Pinpoint the cell where the given text exists, returning its [X, Y] midpoint coordinate. 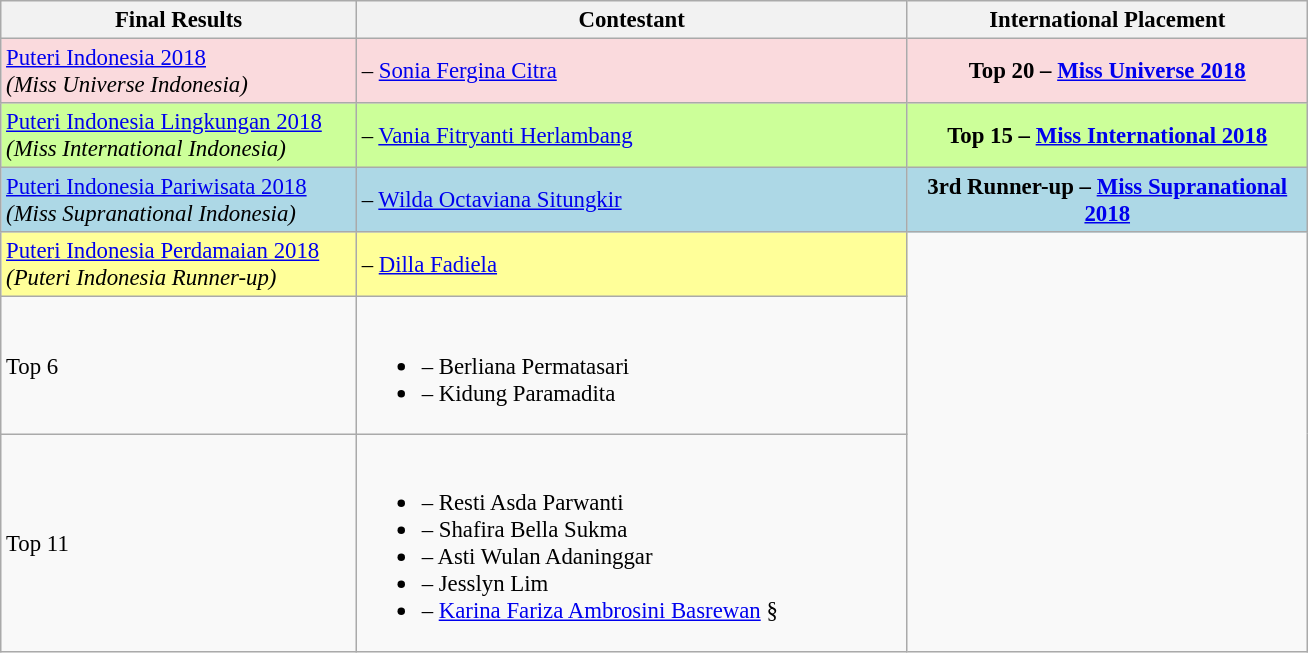
– Sonia Fergina Citra [632, 72]
Puteri Indonesia Lingkungan 2018(Miss International Indonesia) [179, 136]
International Placement [1108, 20]
– Vania Fitryanti Herlambang [632, 136]
Top 20 – Miss Universe 2018 [1108, 72]
3rd Runner-up – Miss Supranational 2018 [1108, 200]
Top 11 [179, 543]
Puteri Indonesia Pariwisata 2018(Miss Supranational Indonesia) [179, 200]
Contestant [632, 20]
Top 6 [179, 366]
– Dilla Fadiela [632, 264]
Final Results [179, 20]
– Resti Asda Parwanti – Shafira Bella Sukma – Asti Wulan Adaninggar – Jesslyn Lim – Karina Fariza Ambrosini Basrewan § [632, 543]
– Wilda Octaviana Situngkir [632, 200]
Puteri Indonesia 2018(Miss Universe Indonesia) [179, 72]
Top 15 – Miss International 2018 [1108, 136]
– Berliana Permatasari – Kidung Paramadita [632, 366]
Puteri Indonesia Perdamaian 2018(Puteri Indonesia Runner-up) [179, 264]
